Extract the (X, Y) coordinate from the center of the cell holding the provided text.  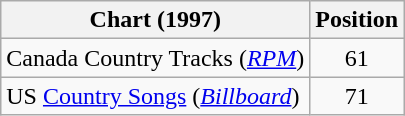
Chart (1997) (156, 20)
Position (357, 20)
Canada Country Tracks (RPM) (156, 58)
61 (357, 58)
71 (357, 96)
US Country Songs (Billboard) (156, 96)
